Return [x, y] of the center of cell containing provided text 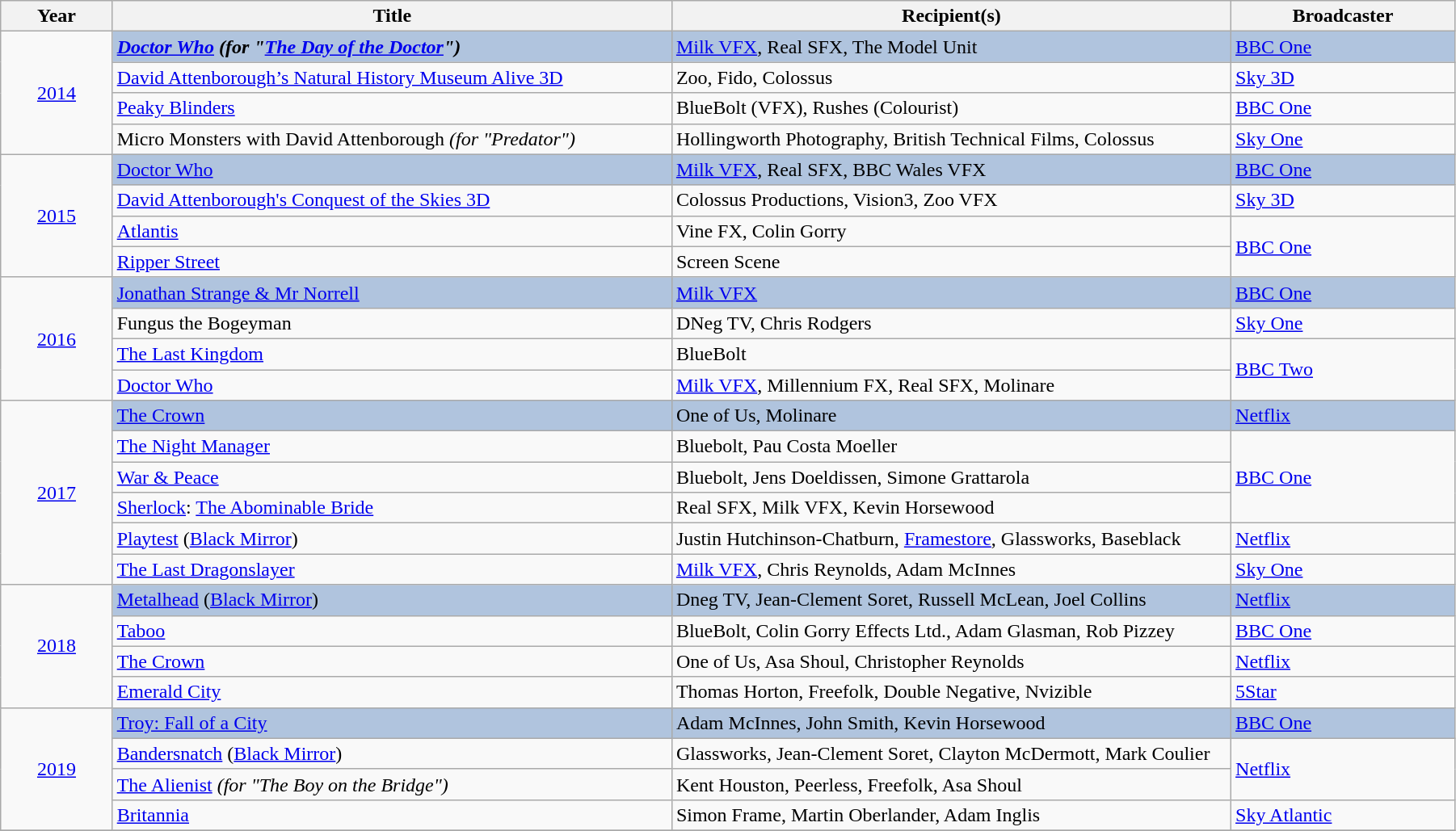
Kent Houston, Peerless, Freefolk, Asa Shoul [951, 784]
Milk VFX, Chris Reynolds, Adam McInnes [951, 569]
BlueBolt [951, 354]
Milk VFX, Real SFX, BBC Wales VFX [951, 170]
Bluebolt, Jens Doeldissen, Simone Grattarola [951, 477]
Milk VFX, Millennium FX, Real SFX, Molinare [951, 385]
Hollingworth Photography, British Technical Films, Colossus [951, 139]
David Attenborough’s Natural History Museum Alive 3D [392, 78]
Vine FX, Colin Gorry [951, 231]
2017 [57, 493]
War & Peace [392, 477]
Recipient(s) [951, 16]
Emerald City [392, 692]
The Last Kingdom [392, 354]
Glassworks, Jean-Clement Soret, Clayton McDermott, Mark Coulier [951, 753]
Troy: Fall of a City [392, 723]
Atlantis [392, 231]
Bluebolt, Pau Costa Moeller [951, 447]
Bandersnatch (Black Mirror) [392, 753]
One of Us, Molinare [951, 416]
Milk VFX, Real SFX, The Model Unit [951, 47]
2014 [57, 93]
Screen Scene [951, 262]
Year [57, 16]
David Attenborough's Conquest of the Skies 3D [392, 200]
Ripper Street [392, 262]
5Star [1343, 692]
Thomas Horton, Freefolk, Double Negative, Nvizible [951, 692]
2016 [57, 338]
Justin Hutchinson-Chatburn, Framestore, Glassworks, Baseblack [951, 539]
Britannia [392, 815]
Colossus Productions, Vision3, Zoo VFX [951, 200]
2015 [57, 216]
Taboo [392, 631]
Sherlock: The Abominable Bride [392, 508]
Real SFX, Milk VFX, Kevin Horsewood [951, 508]
The Last Dragonslayer [392, 569]
BlueBolt (VFX), Rushes (Colourist) [951, 108]
The Alienist (for "The Boy on the Bridge") [392, 784]
DNeg TV, Chris Rodgers [951, 323]
Peaky Blinders [392, 108]
Playtest (Black Mirror) [392, 539]
BlueBolt, Colin Gorry Effects Ltd., Adam Glasman, Rob Pizzey [951, 631]
BBC Two [1343, 369]
Micro Monsters with David Attenborough (for "Predator") [392, 139]
2018 [57, 646]
Milk VFX [951, 292]
Simon Frame, Martin Oberlander, Adam Inglis [951, 815]
2019 [57, 769]
Jonathan Strange & Mr Norrell [392, 292]
Doctor Who (for "The Day of the Doctor") [392, 47]
Metalhead (Black Mirror) [392, 600]
Zoo, Fido, Colossus [951, 78]
Title [392, 16]
Broadcaster [1343, 16]
Sky Atlantic [1343, 815]
Adam McInnes, John Smith, Kevin Horsewood [951, 723]
One of Us, Asa Shoul, Christopher Reynolds [951, 661]
The Night Manager [392, 447]
Dneg TV, Jean-Clement Soret, Russell McLean, Joel Collins [951, 600]
Fungus the Bogeyman [392, 323]
